Locate the cell with the specified text and output its (X, Y) center coordinate. 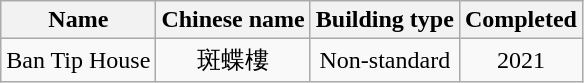
Chinese name (233, 20)
Name (78, 20)
Completed (520, 20)
2021 (520, 60)
Non-standard (384, 60)
Building type (384, 20)
斑蝶樓 (233, 60)
Ban Tip House (78, 60)
